For the text-containing cell, return its midpoint in [x, y] coordinate format. 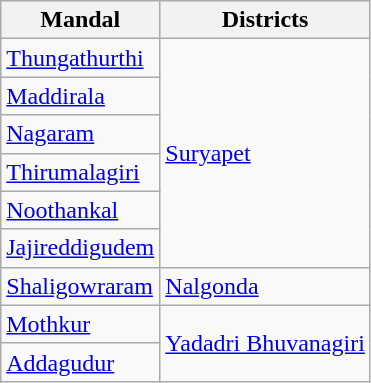
Districts [266, 20]
Nalgonda [266, 286]
Thungathurthi [80, 58]
Nagaram [80, 134]
Shaligowraram [80, 286]
Thirumalagiri [80, 172]
Mothkur [80, 324]
Yadadri Bhuvanagiri [266, 343]
Jajireddigudem [80, 248]
Suryapet [266, 153]
Maddirala [80, 96]
Noothankal [80, 210]
Addagudur [80, 362]
Mandal [80, 20]
